Extract the [x, y] coordinate from the center of the cell holding the provided text.  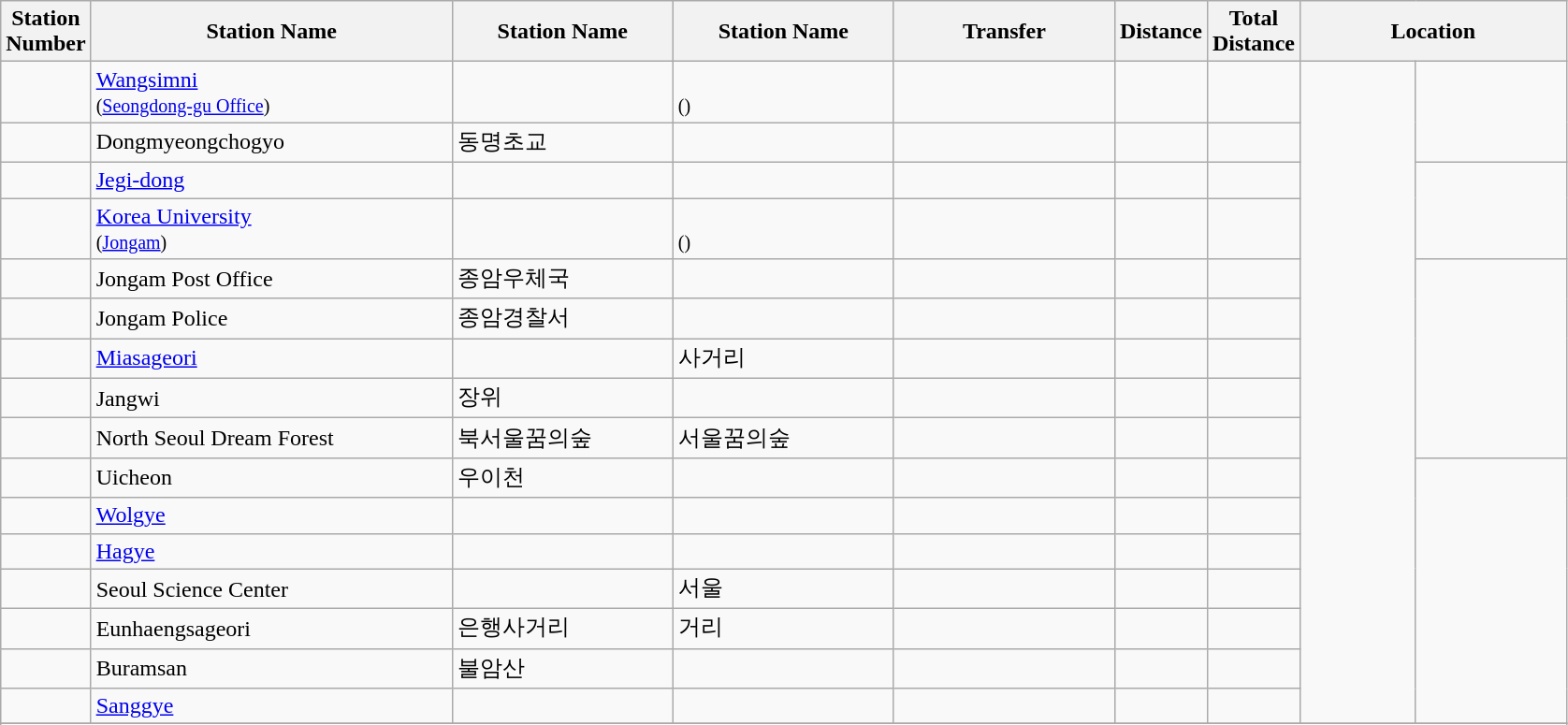
서울 [783, 589]
Jongam Post Office [271, 279]
북서울꿈의숲 [562, 438]
Distance [1160, 32]
불암산 [562, 668]
Transfer [1004, 32]
사거리 [783, 359]
Wangsimni (Seongdong-gu Office) [271, 92]
Sanggye [271, 706]
Jangwi [271, 399]
Miasageori [271, 359]
종암경찰서 [562, 318]
은행사거리 [562, 629]
Hagye [271, 551]
North Seoul Dream Forest [271, 438]
StationNumber [46, 32]
Wolgye [271, 515]
서울꿈의숲 [783, 438]
종암우체국 [562, 279]
Eunhaengsageori [271, 629]
장위 [562, 399]
거리 [783, 629]
Location [1433, 32]
Buramsan [271, 668]
Jegi-dong [271, 180]
Dongmyeongchogyo [271, 142]
Seoul Science Center [271, 589]
우이천 [562, 477]
TotalDistance [1254, 32]
Jongam Police [271, 318]
Korea University (Jongam) [271, 228]
Uicheon [271, 477]
동명초교 [562, 142]
